Detect which cell encompasses the target text, then output its [X, Y] center coordinate. 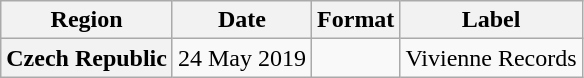
Region [87, 20]
Vivienne Records [491, 58]
24 May 2019 [242, 58]
Label [491, 20]
Date [242, 20]
Czech Republic [87, 58]
Format [356, 20]
